For the text-containing cell, return its midpoint in (x, y) coordinate format. 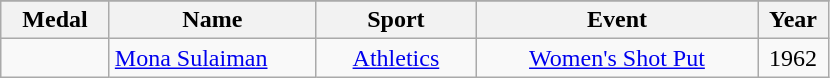
Medal (56, 20)
Athletics (396, 58)
Women's Shot Put (616, 58)
Year (794, 20)
Event (616, 20)
Name (212, 20)
Sport (396, 20)
1962 (794, 58)
Mona Sulaiman (212, 58)
